Extract the [x, y] coordinate from the center of the cell holding the provided text.  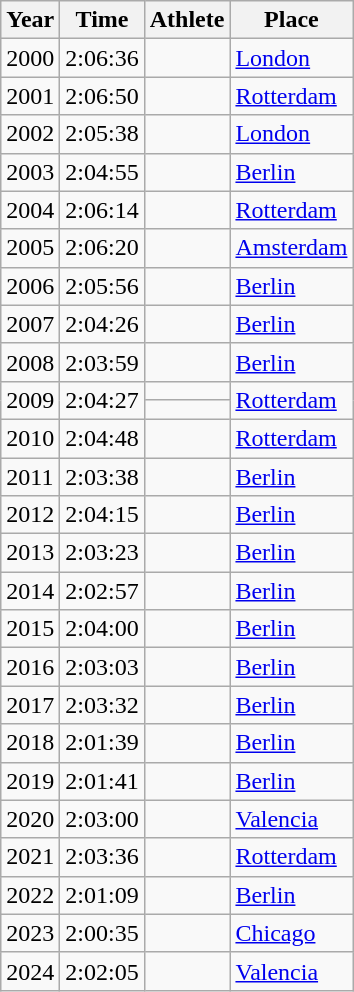
2002 [30, 134]
2003 [30, 172]
2008 [30, 362]
Year [30, 20]
2:03:36 [102, 857]
2:04:55 [102, 172]
2:04:27 [102, 400]
2001 [30, 96]
2011 [30, 477]
2007 [30, 324]
2:00:35 [102, 933]
2016 [30, 667]
2:04:26 [102, 324]
2022 [30, 895]
2018 [30, 743]
2021 [30, 857]
2019 [30, 781]
2024 [30, 971]
2009 [30, 400]
2023 [30, 933]
2:01:09 [102, 895]
2:03:59 [102, 362]
2:03:03 [102, 667]
2010 [30, 438]
2:06:20 [102, 248]
2020 [30, 819]
Athlete [187, 20]
Place [292, 20]
2004 [30, 210]
2012 [30, 515]
2:04:48 [102, 438]
2:05:56 [102, 286]
Amsterdam [292, 248]
2005 [30, 248]
2:06:36 [102, 58]
2:04:00 [102, 629]
2:04:15 [102, 515]
2:03:32 [102, 705]
2000 [30, 58]
2014 [30, 591]
Chicago [292, 933]
2:06:50 [102, 96]
2013 [30, 553]
2:02:57 [102, 591]
2:03:00 [102, 819]
2:01:39 [102, 743]
2017 [30, 705]
2:03:38 [102, 477]
2:05:38 [102, 134]
2:06:14 [102, 210]
2:03:23 [102, 553]
Time [102, 20]
2015 [30, 629]
2:02:05 [102, 971]
2006 [30, 286]
2:01:41 [102, 781]
